Return the [X, Y] coordinate for the center point of the cell that contains the specified text.  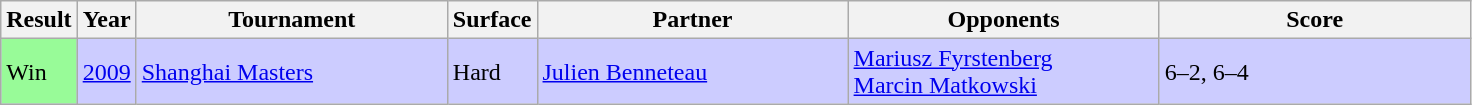
2009 [106, 72]
Mariusz Fyrstenberg Marcin Matkowski [1004, 72]
Partner [692, 20]
Surface [492, 20]
Score [1314, 20]
6–2, 6–4 [1314, 72]
Year [106, 20]
Opponents [1004, 20]
Win [39, 72]
Result [39, 20]
Tournament [292, 20]
Shanghai Masters [292, 72]
Hard [492, 72]
Julien Benneteau [692, 72]
